Scan for the cell matching the given text and deliver its [x, y] coordinate at center. 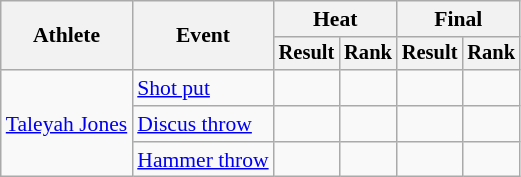
Event [202, 36]
Taleyah Jones [67, 124]
Final [458, 19]
Heat [336, 19]
Shot put [202, 88]
Discus throw [202, 124]
Athlete [67, 36]
